Provide the [X, Y] coordinate of the cell's center where the given text is located.  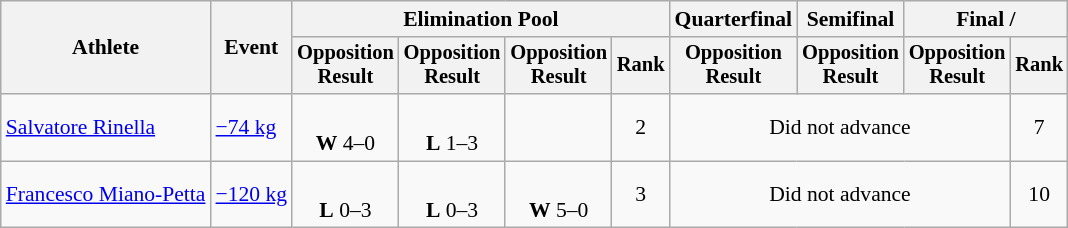
Athlete [106, 48]
10 [1039, 194]
3 [641, 194]
−120 kg [251, 194]
Semifinal [850, 19]
Salvatore Rinella [106, 128]
W 5–0 [558, 194]
Quarterfinal [734, 19]
7 [1039, 128]
−74 kg [251, 128]
2 [641, 128]
L 1–3 [452, 128]
Event [251, 48]
Elimination Pool [480, 19]
W 4–0 [346, 128]
Francesco Miano-Petta [106, 194]
Final / [986, 19]
